Provide the (X, Y) coordinate of the cell's center where the given text is located.  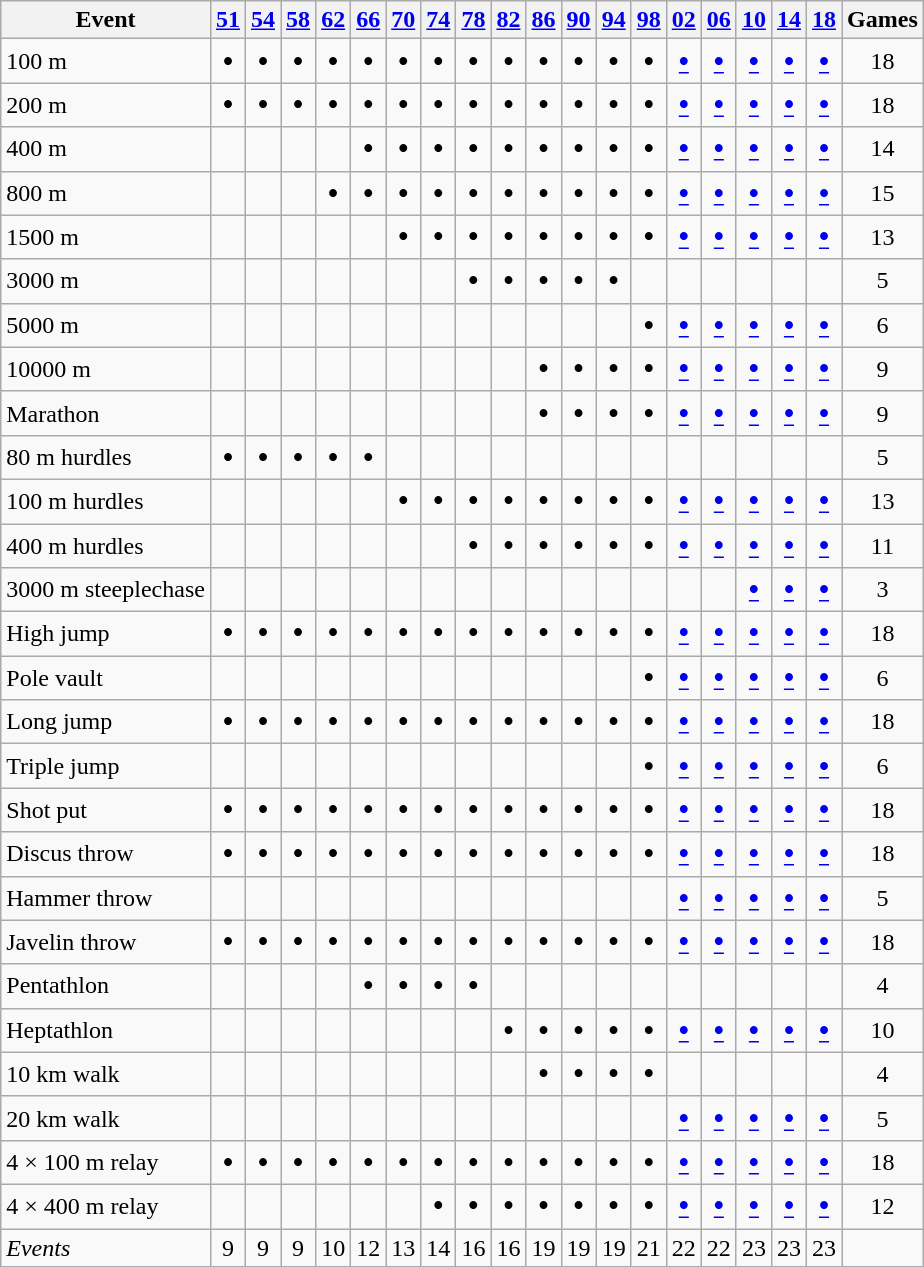
80 m hurdles (106, 457)
98 (648, 20)
62 (334, 20)
10 km walk (106, 1074)
Event (106, 20)
Javelin throw (106, 942)
3 (883, 590)
10000 m (106, 369)
Events (106, 1247)
800 m (106, 193)
82 (508, 20)
Shot put (106, 810)
06 (718, 20)
15 (883, 193)
94 (614, 20)
Pole vault (106, 678)
3000 m steeplechase (106, 590)
58 (298, 20)
Discus throw (106, 854)
11 (883, 546)
400 m (106, 149)
54 (262, 20)
70 (404, 20)
51 (228, 20)
400 m hurdles (106, 546)
02 (684, 20)
1500 m (106, 237)
Games (883, 20)
4 × 100 m relay (106, 1162)
66 (368, 20)
90 (578, 20)
Marathon (106, 413)
200 m (106, 105)
74 (438, 20)
Long jump (106, 722)
21 (648, 1247)
100 m hurdles (106, 501)
100 m (106, 61)
Heptathlon (106, 1030)
Hammer throw (106, 898)
Pentathlon (106, 986)
20 km walk (106, 1118)
High jump (106, 634)
3000 m (106, 281)
5000 m (106, 325)
78 (474, 20)
Triple jump (106, 766)
86 (544, 20)
4 × 400 m relay (106, 1206)
